Provide the [x, y] coordinate of the cell's center where the given text is located.  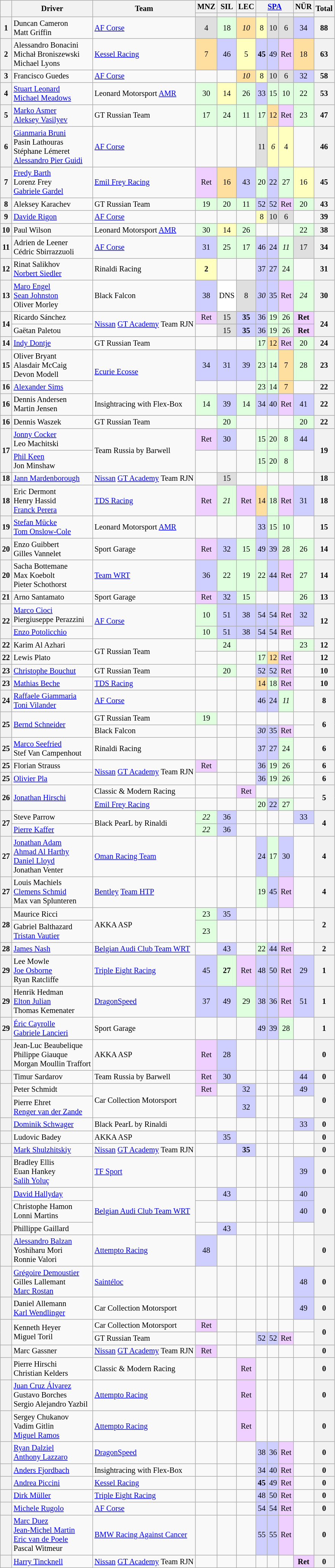
Enzo Potolicchio [52, 632]
Driver [52, 8]
Anders Fjordbach [52, 1470]
Sergey Chukanov Vadim Gitlin Miguel Ramos [52, 1426]
Karim Al Azhari [52, 645]
Phil Keen Jon Minshaw [52, 461]
63 [324, 54]
Phillippe Gaillard [52, 1228]
Team WRT [144, 576]
Marko Asmer Aleksey Vasilyev [52, 115]
Mark Shulzhitskiy [52, 1150]
3 [6, 76]
Jonny Cocker Leo Machitski [52, 439]
Duncan Cameron Matt Griffin [52, 28]
LEC [246, 6]
Harry Tincknell [52, 1562]
Andrea Piccini [52, 1483]
Gabriel Balthazard Tristan Vautier [52, 932]
Marc Gassner [52, 1351]
Juan Cruz Álvarez Gustavo Borches Sergio Alejandro Yazbil [52, 1395]
Alessandro Balzan Yoshiharu Mori Ronnie Valori [52, 1251]
DNS [227, 296]
Kenneth Heyer Miguel Toril [52, 1332]
Lee Mowle Joe Osborne Ryan Ratcliffe [52, 971]
James Nash [52, 949]
Bradley Ellis Euan Hankey Salih Yoluç [52, 1172]
Mathias Beche [52, 683]
Jean-Luc Beaubelique Philippe Giauque Morgan Moullin Traffort [52, 1055]
Oliver Bryant Alasdair McCaig Devon Modell [52, 365]
Alessandro Bonacini Michał Broniszewski Michael Lyons [52, 54]
Steve Parrow [52, 817]
Aleksey Karachev [52, 204]
Eric Dermont Henry Hassid Franck Perera [52, 501]
Michele Rugolo [52, 1509]
Dominik Schwager [52, 1124]
Dirk Müller [52, 1496]
Bentley Team HTP [144, 892]
58 [324, 76]
Paul Wilson [52, 230]
SPA [275, 6]
Indy Dontje [52, 343]
Total [324, 8]
Francisco Guedes [52, 76]
47 [324, 115]
Ludovic Badey [52, 1137]
Saintéloc [144, 1282]
MNZ [206, 6]
41 [303, 404]
Peter Schmidt [52, 1089]
Bernd Schneider [52, 725]
Stefan Mücke Tom Onslow-Cole [52, 527]
Dennis Waszek [52, 422]
Jonathan Hirschi [52, 798]
Davide Rigon [52, 217]
Jonathan Adam Ahmad Al Harthy Daniel Lloyd Jonathan Venter [52, 857]
Éric Cayrolle Gabriele Lancieri [52, 1028]
Maurice Ricci [52, 914]
Stuart Leonard Michael Meadows [52, 94]
Alexander Sims [52, 387]
Adrien de Leener Cédric Sbirrazzuoli [52, 247]
SIL [227, 6]
Timur Sardarov [52, 1077]
Marco Cioci Piergiuseppe Perazzini [52, 615]
Daniel Allemann Karl Wendlinger [52, 1308]
Grégoire Demoustier Gilles Lallemant Marc Rostan [52, 1282]
Ecurie Ecosse [144, 372]
David Hallyday [52, 1194]
Enzo Guibbert Gilles Vannelet [52, 549]
Fredy Barth Lorenz Frey Gabriele Gardel [52, 182]
Team [144, 8]
Pierre Hirschi Christian Kelders [52, 1369]
Oman Racing Team [144, 857]
Gaëtan Paletou [52, 330]
Sacha Bottemane Max Koebolt Pieter Schothorst [52, 576]
Ricardo Sánchez [52, 317]
Gianmaria Bruni Pasin Lathouras Stéphane Lémeret Alessandro Pier Guidi [52, 147]
Raffaele Giammaria Toni Vilander [52, 701]
53 [324, 94]
Louis Machiels Clemens Schmid Max van Splunteren [52, 892]
TF Sport [144, 1172]
BMW Racing Against Cancer [144, 1535]
Lewis Plato [52, 658]
88 [324, 28]
Rinat Salikhov Norbert Siedler [52, 269]
Maro Engel Sean Johnston Oliver Morley [52, 296]
9 [6, 217]
Christophe Hamon Lonni Martins [52, 1211]
Henrik Hedman Elton Julian Thomas Kemenater [52, 1002]
Jann Mardenborough [52, 479]
Pierre Ehret Renger van der Zande [52, 1107]
NÜR [303, 6]
Marco Seefried Stef Van Campenhout [52, 748]
Marc Duez Jean-Michel Martin Eric van de Poele Pascal Witmeur [52, 1535]
Florian Strauss [52, 766]
Dennis Andersen Martin Jensen [52, 404]
Olivier Pla [52, 778]
Ryan Dalziel Anthony Lazzaro [52, 1453]
Pierre Kaffer [52, 830]
Arno Santamato [52, 597]
Christophe Bouchut [52, 671]
